Identify which cell holds the provided text, then report its [X, Y] central coordinate. 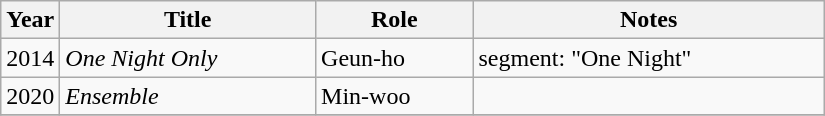
segment: "One Night" [648, 58]
Ensemble [188, 96]
2020 [30, 96]
Min-woo [394, 96]
Title [188, 20]
One Night Only [188, 58]
Role [394, 20]
Notes [648, 20]
2014 [30, 58]
Geun-ho [394, 58]
Year [30, 20]
